Identify which cell holds the provided text, then report its (X, Y) central coordinate. 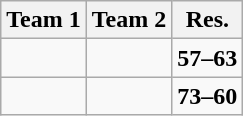
Team 2 (129, 20)
Res. (208, 20)
57–63 (208, 58)
Team 1 (44, 20)
73–60 (208, 96)
